Scan for the cell matching the given text and deliver its [X, Y] coordinate at center. 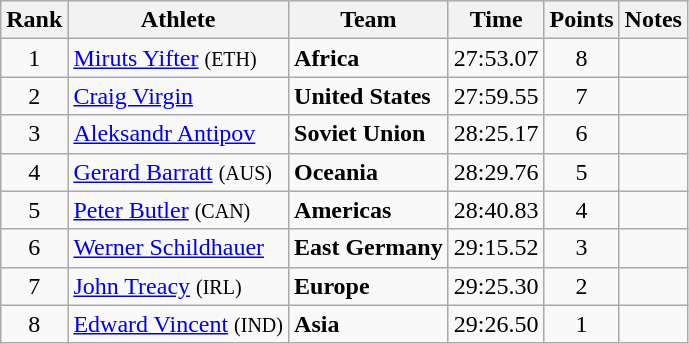
Craig Virgin [178, 96]
Points [582, 20]
Edward Vincent (IND) [178, 324]
28:40.83 [496, 210]
28:29.76 [496, 172]
Werner Schildhauer [178, 248]
Rank [34, 20]
27:53.07 [496, 58]
Team [369, 20]
29:26.50 [496, 324]
John Treacy (IRL) [178, 286]
United States [369, 96]
Notes [653, 20]
Miruts Yifter (ETH) [178, 58]
29:15.52 [496, 248]
Africa [369, 58]
Asia [369, 324]
Americas [369, 210]
29:25.30 [496, 286]
Europe [369, 286]
Peter Butler (CAN) [178, 210]
Time [496, 20]
Soviet Union [369, 134]
Gerard Barratt (AUS) [178, 172]
Aleksandr Antipov [178, 134]
Oceania [369, 172]
27:59.55 [496, 96]
East Germany [369, 248]
28:25.17 [496, 134]
Athlete [178, 20]
